Detect which cell encompasses the target text, then output its (x, y) center coordinate. 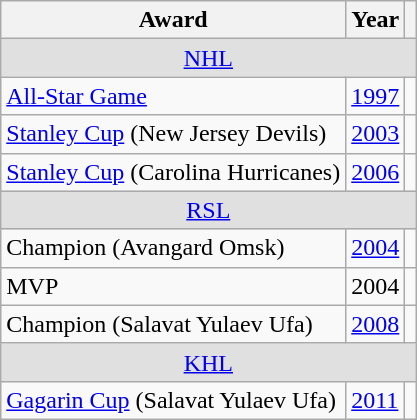
2008 (376, 324)
Champion (Salavat Yulaev Ufa) (174, 324)
Gagarin Cup (Salavat Yulaev Ufa) (174, 400)
Stanley Cup (Carolina Hurricanes) (174, 172)
KHL (208, 362)
Year (376, 20)
1997 (376, 96)
RSL (208, 210)
2003 (376, 134)
2011 (376, 400)
MVP (174, 286)
Award (174, 20)
Stanley Cup (New Jersey Devils) (174, 134)
Champion (Avangard Omsk) (174, 248)
All-Star Game (174, 96)
NHL (208, 58)
2006 (376, 172)
